For the text-containing cell, return its midpoint in [x, y] coordinate format. 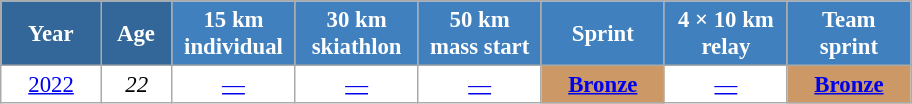
22 [136, 85]
Year [52, 34]
Sprint [602, 34]
Team sprint [848, 34]
30 km skiathlon [356, 34]
15 km individual [234, 34]
2022 [52, 85]
4 × 10 km relay [726, 34]
50 km mass start [480, 34]
Age [136, 34]
